From the cell containing the given text, extract its center point as [X, Y] coordinate. 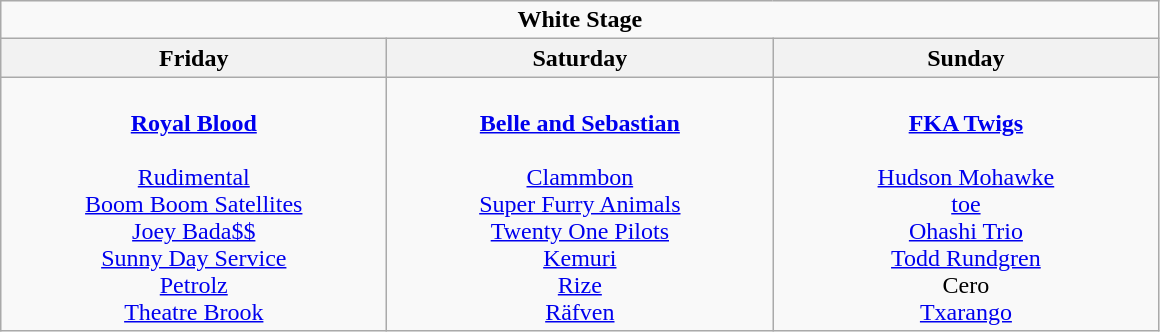
Belle and Sebastian Clammbon Super Furry Animals Twenty One Pilots Kemuri Rize Räfven [580, 204]
FKA Twigs Hudson Mohawke toe Ohashi Trio Todd Rundgren Cero Txarango [966, 204]
White Stage [580, 20]
Friday [194, 58]
Sunday [966, 58]
Royal Blood Rudimental Boom Boom Satellites Joey Bada$$ Sunny Day Service Petrolz Theatre Brook [194, 204]
Saturday [580, 58]
